Output the (x, y) coordinate of the center of the cell containing the given text.  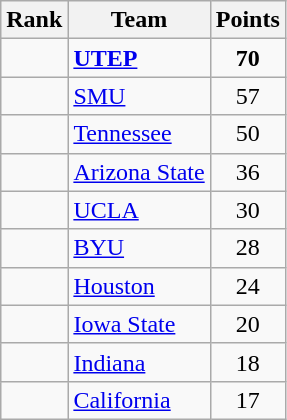
Indiana (139, 362)
57 (248, 96)
Iowa State (139, 324)
Tennessee (139, 134)
17 (248, 400)
24 (248, 286)
BYU (139, 248)
36 (248, 172)
Arizona State (139, 172)
50 (248, 134)
UTEP (139, 58)
30 (248, 210)
28 (248, 248)
18 (248, 362)
Rank (34, 20)
Houston (139, 286)
Team (139, 20)
SMU (139, 96)
UCLA (139, 210)
Points (248, 20)
70 (248, 58)
20 (248, 324)
California (139, 400)
